Scan for the cell matching the given text and deliver its [x, y] coordinate at center. 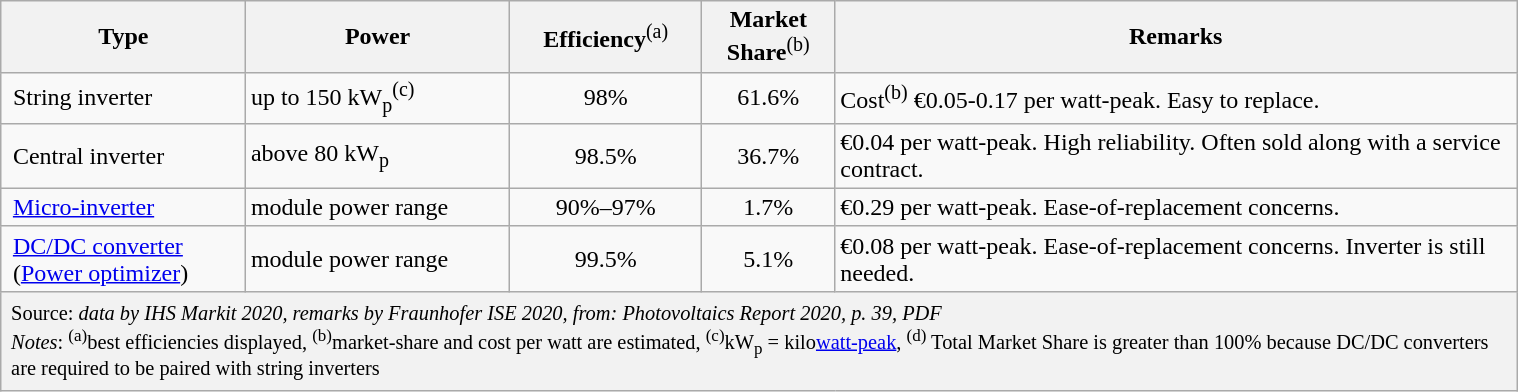
Central inverter [123, 156]
DC/DC converter (Power optimizer) [123, 258]
up to 150 kWp(c) [377, 98]
€0.29 per watt-peak. Ease-of-replacement concerns. [1176, 207]
61.6% [768, 98]
Type [123, 37]
Power [377, 37]
MarketShare(b) [768, 37]
1.7% [768, 207]
36.7% [768, 156]
Micro-inverter [123, 207]
90%–97% [606, 207]
Efficiency(a) [606, 37]
98.5% [606, 156]
String inverter [123, 98]
Cost(b) €0.05-0.17 per watt-peak. Easy to replace. [1176, 98]
€0.04 per watt-peak. High reliability. Often sold along with a service contract. [1176, 156]
99.5% [606, 258]
98% [606, 98]
€0.08 per watt-peak. Ease-of-replacement concerns. Inverter is still needed. [1176, 258]
5.1% [768, 258]
above 80 kWp [377, 156]
Remarks [1176, 37]
